Provide the [x, y] coordinate of the cell's center where the given text is located.  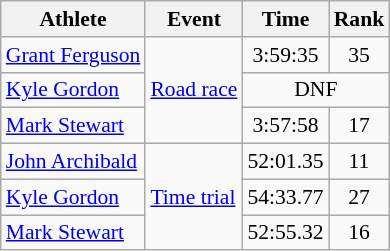
Event [194, 19]
John Archibald [74, 162]
52:55.32 [285, 233]
27 [360, 197]
Grant Ferguson [74, 55]
52:01.35 [285, 162]
17 [360, 126]
Time [285, 19]
Time trial [194, 198]
Road race [194, 90]
Athlete [74, 19]
DNF [316, 90]
35 [360, 55]
Rank [360, 19]
11 [360, 162]
54:33.77 [285, 197]
3:57:58 [285, 126]
16 [360, 233]
3:59:35 [285, 55]
